Extract the (X, Y) coordinate from the center of the cell holding the provided text.  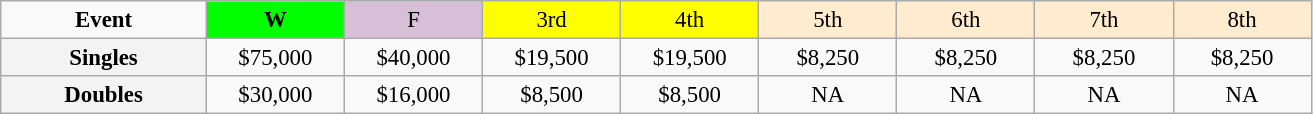
$75,000 (275, 58)
7th (1104, 20)
$16,000 (413, 95)
3rd (552, 20)
Event (104, 20)
F (413, 20)
Doubles (104, 95)
4th (690, 20)
8th (1242, 20)
Singles (104, 58)
6th (966, 20)
W (275, 20)
5th (828, 20)
$40,000 (413, 58)
$30,000 (275, 95)
